Output the (x, y) coordinate of the center of the cell containing the given text.  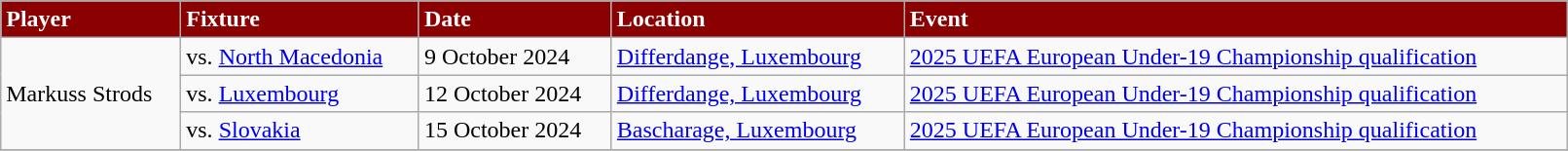
Location (757, 19)
Event (1236, 19)
vs. Slovakia (300, 131)
Fixture (300, 19)
15 October 2024 (515, 131)
Markuss Strods (91, 94)
12 October 2024 (515, 94)
vs. Luxembourg (300, 94)
Date (515, 19)
Player (91, 19)
9 October 2024 (515, 57)
Bascharage, Luxembourg (757, 131)
vs. North Macedonia (300, 57)
